Detect which cell encompasses the target text, then output its (X, Y) center coordinate. 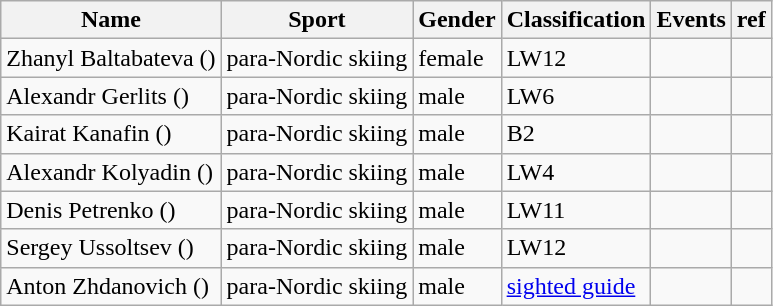
Kairat Kanafin () (111, 134)
B2 (576, 134)
Sergey Ussoltsev () (111, 248)
Events (691, 20)
Name (111, 20)
Alexandr Kolyadin () (111, 172)
sighted guide (576, 286)
LW11 (576, 210)
LW6 (576, 96)
Sport (317, 20)
female (457, 58)
Alexandr Gerlits () (111, 96)
Anton Zhdanovich () (111, 286)
ref (751, 20)
Zhanyl Baltabateva () (111, 58)
Gender (457, 20)
LW4 (576, 172)
Classification (576, 20)
Denis Petrenko () (111, 210)
